Pinpoint the cell where the given text exists, returning its [x, y] midpoint coordinate. 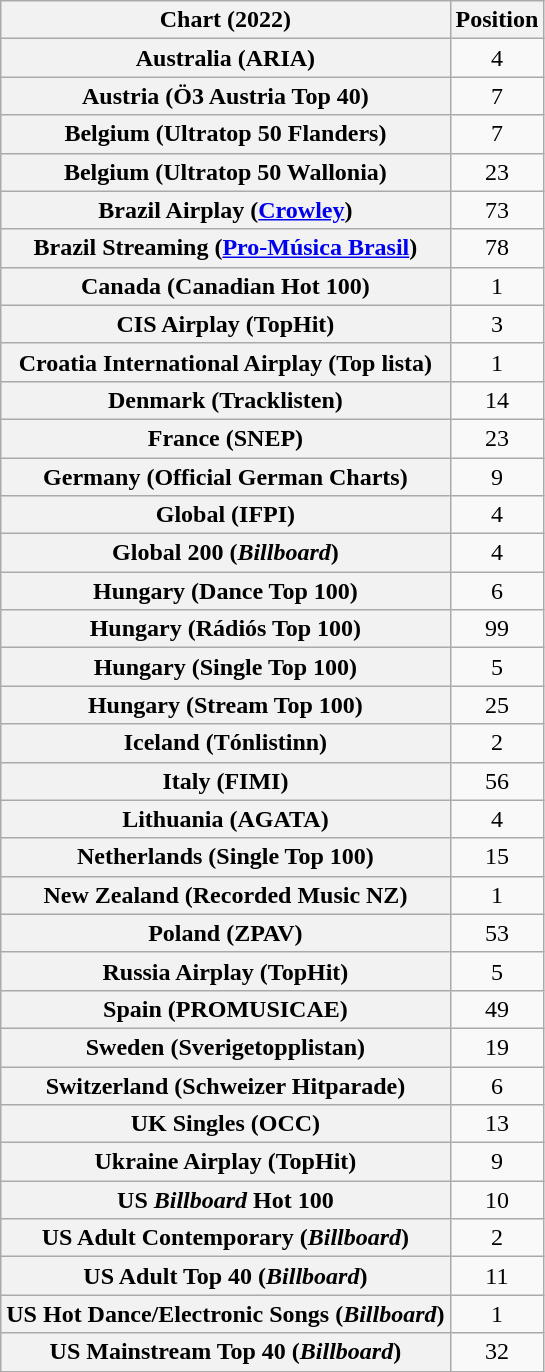
Position [497, 20]
78 [497, 248]
25 [497, 705]
Global (IFPI) [226, 515]
Chart (2022) [226, 20]
Hungary (Stream Top 100) [226, 705]
Italy (FIMI) [226, 781]
Australia (ARIA) [226, 58]
US Adult Contemporary (Billboard) [226, 1238]
56 [497, 781]
New Zealand (Recorded Music NZ) [226, 895]
Croatia International Airplay (Top lista) [226, 362]
Russia Airplay (TopHit) [226, 971]
49 [497, 1009]
Spain (PROMUSICAE) [226, 1009]
Netherlands (Single Top 100) [226, 857]
Denmark (Tracklisten) [226, 400]
France (SNEP) [226, 438]
US Mainstream Top 40 (Billboard) [226, 1352]
Brazil Streaming (Pro-Música Brasil) [226, 248]
3 [497, 324]
19 [497, 1047]
Hungary (Single Top 100) [226, 667]
Ukraine Airplay (TopHit) [226, 1162]
Canada (Canadian Hot 100) [226, 286]
UK Singles (OCC) [226, 1124]
US Adult Top 40 (Billboard) [226, 1276]
Iceland (Tónlistinn) [226, 743]
Brazil Airplay (Crowley) [226, 210]
Global 200 (Billboard) [226, 553]
Hungary (Rádiós Top 100) [226, 629]
Switzerland (Schweizer Hitparade) [226, 1085]
US Hot Dance/Electronic Songs (Billboard) [226, 1314]
Belgium (Ultratop 50 Flanders) [226, 134]
99 [497, 629]
Hungary (Dance Top 100) [226, 591]
13 [497, 1124]
14 [497, 400]
15 [497, 857]
53 [497, 933]
Lithuania (AGATA) [226, 819]
Belgium (Ultratop 50 Wallonia) [226, 172]
Sweden (Sverigetopplistan) [226, 1047]
CIS Airplay (TopHit) [226, 324]
Poland (ZPAV) [226, 933]
73 [497, 210]
11 [497, 1276]
32 [497, 1352]
Austria (Ö3 Austria Top 40) [226, 96]
10 [497, 1200]
Germany (Official German Charts) [226, 477]
US Billboard Hot 100 [226, 1200]
